Find where the given text appears and provide that cell's center as [X, Y] coordinate. 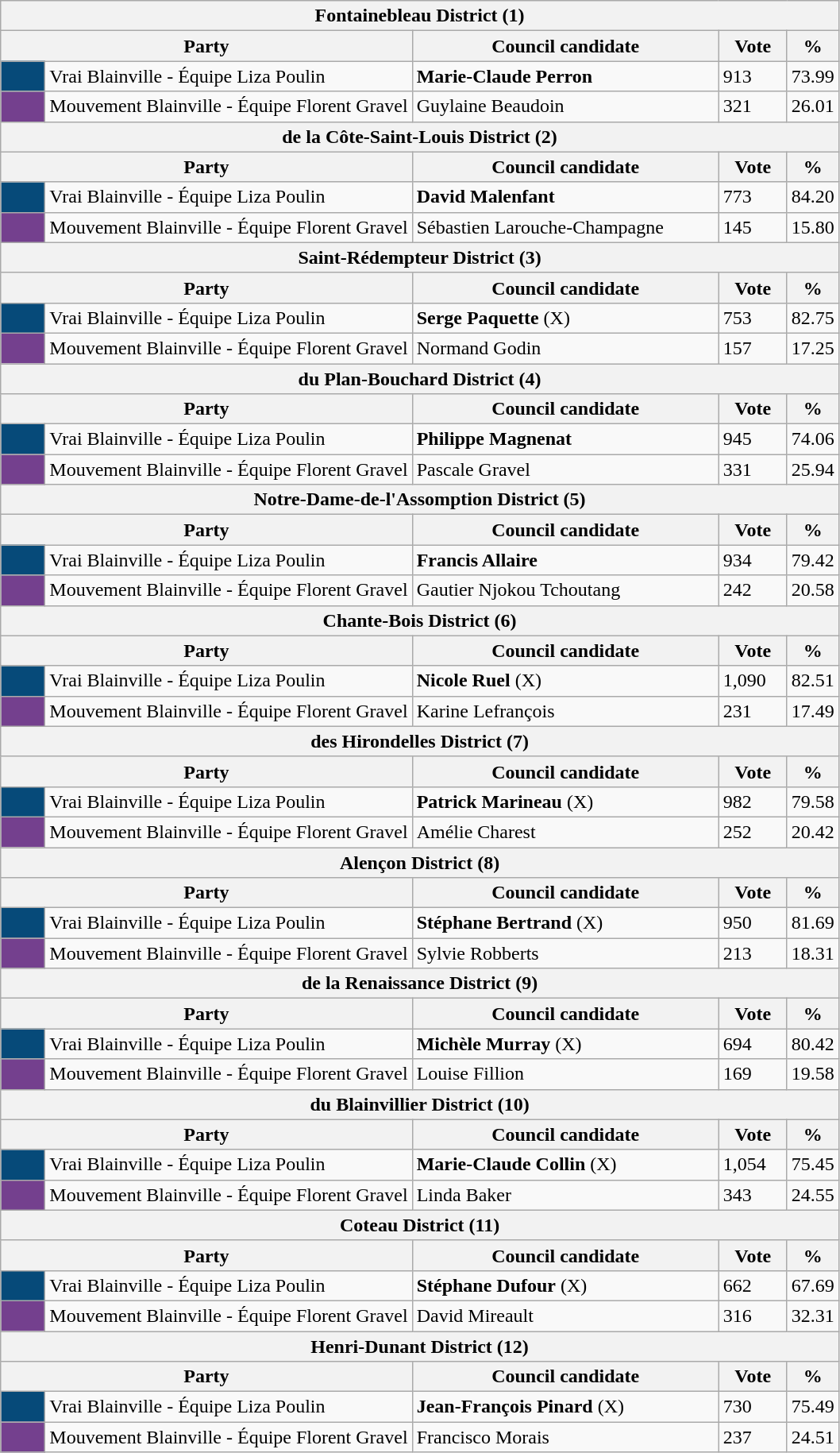
950 [753, 923]
des Hirondelles District (7) [420, 741]
17.25 [813, 348]
Fontainebleau District (1) [420, 16]
753 [753, 318]
934 [753, 560]
1,090 [753, 681]
20.42 [813, 832]
Coteau District (11) [420, 1225]
321 [753, 106]
331 [753, 470]
75.49 [813, 1407]
Sylvie Robberts [565, 953]
25.94 [813, 470]
Jean-François Pinard (X) [565, 1407]
Saint-Rédempteur District (3) [420, 257]
David Malenfant [565, 197]
84.20 [813, 197]
Serge Paquette (X) [565, 318]
237 [753, 1437]
24.55 [813, 1195]
Alençon District (8) [420, 862]
343 [753, 1195]
de la Renaissance District (9) [420, 983]
18.31 [813, 953]
15.80 [813, 227]
Amélie Charest [565, 832]
Stéphane Bertrand (X) [565, 923]
Francis Allaire [565, 560]
169 [753, 1074]
79.58 [813, 802]
26.01 [813, 106]
Chante-Bois District (6) [420, 620]
Guylaine Beaudoin [565, 106]
79.42 [813, 560]
Henri-Dunant District (12) [420, 1347]
Notre-Dame-de-l'Assomption District (5) [420, 500]
231 [753, 711]
Marie-Claude Perron [565, 76]
David Mireault [565, 1316]
de la Côte-Saint-Louis District (2) [420, 137]
Patrick Marineau (X) [565, 802]
316 [753, 1316]
19.58 [813, 1074]
662 [753, 1285]
75.45 [813, 1165]
20.58 [813, 590]
Marie-Claude Collin (X) [565, 1165]
80.42 [813, 1044]
du Blainvillier District (10) [420, 1104]
157 [753, 348]
Gautier Njokou Tchoutang [565, 590]
945 [753, 439]
82.75 [813, 318]
67.69 [813, 1285]
242 [753, 590]
73.99 [813, 76]
Stéphane Dufour (X) [565, 1285]
Louise Fillion [565, 1074]
694 [753, 1044]
Sébastien Larouche-Champagne [565, 227]
Pascale Gravel [565, 470]
74.06 [813, 439]
Philippe Magnenat [565, 439]
913 [753, 76]
Linda Baker [565, 1195]
Michèle Murray (X) [565, 1044]
32.31 [813, 1316]
Karine Lefrançois [565, 711]
145 [753, 227]
213 [753, 953]
252 [753, 832]
982 [753, 802]
17.49 [813, 711]
81.69 [813, 923]
773 [753, 197]
24.51 [813, 1437]
1,054 [753, 1165]
Normand Godin [565, 348]
Francisco Morais [565, 1437]
du Plan-Bouchard District (4) [420, 379]
82.51 [813, 681]
730 [753, 1407]
Nicole Ruel (X) [565, 681]
